Find where the given text appears and provide that cell's center as (X, Y) coordinate. 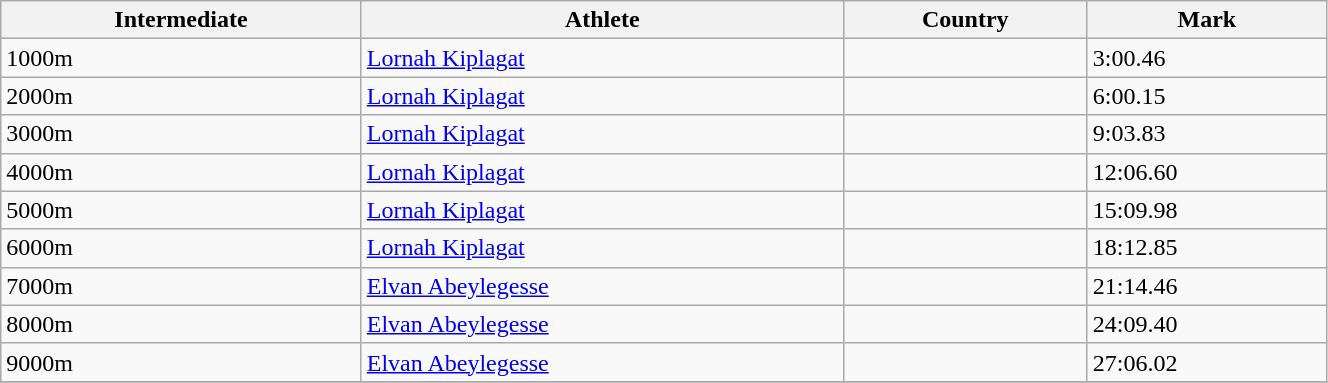
9:03.83 (1206, 134)
Athlete (602, 20)
15:09.98 (1206, 210)
21:14.46 (1206, 286)
1000m (181, 58)
3:00.46 (1206, 58)
Mark (1206, 20)
24:09.40 (1206, 324)
7000m (181, 286)
6000m (181, 248)
5000m (181, 210)
Country (965, 20)
4000m (181, 172)
Intermediate (181, 20)
3000m (181, 134)
18:12.85 (1206, 248)
8000m (181, 324)
9000m (181, 362)
6:00.15 (1206, 96)
2000m (181, 96)
27:06.02 (1206, 362)
12:06.60 (1206, 172)
